From the cell containing the given text, extract its center point as (X, Y) coordinate. 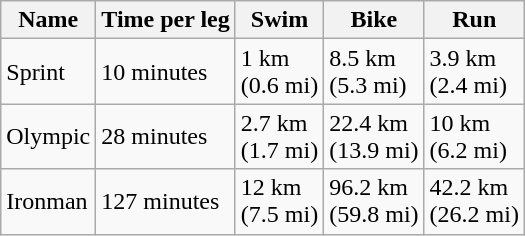
Run (474, 20)
12 km(7.5 mi) (279, 202)
Ironman (48, 202)
Sprint (48, 72)
10 minutes (166, 72)
22.4 km(13.9 mi) (374, 136)
2.7 km(1.7 mi) (279, 136)
28 minutes (166, 136)
127 minutes (166, 202)
3.9 km(2.4 mi) (474, 72)
1 km(0.6 mi) (279, 72)
42.2 km(26.2 mi) (474, 202)
10 km(6.2 mi) (474, 136)
Bike (374, 20)
Olympic (48, 136)
Name (48, 20)
8.5 km(5.3 mi) (374, 72)
Time per leg (166, 20)
96.2 km(59.8 mi) (374, 202)
Swim (279, 20)
